Determine the (X, Y) coordinate at the center of the cell enclosing the given text.  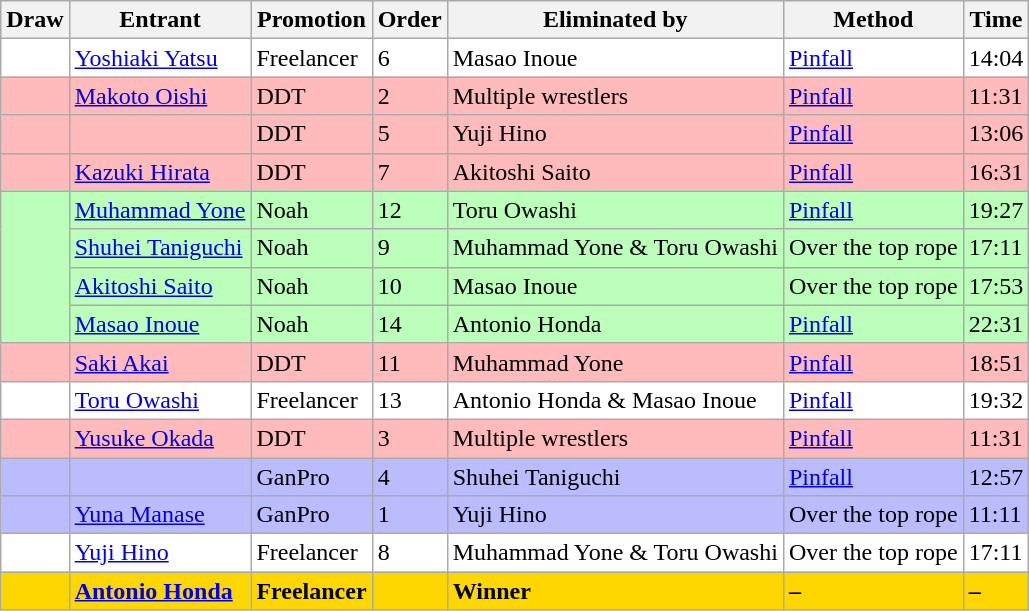
Makoto Oishi (160, 96)
14 (410, 324)
Yusuke Okada (160, 438)
Yoshiaki Yatsu (160, 58)
9 (410, 248)
22:31 (996, 324)
Method (873, 20)
18:51 (996, 362)
7 (410, 172)
Promotion (312, 20)
13 (410, 400)
12 (410, 210)
Eliminated by (615, 20)
Time (996, 20)
Draw (35, 20)
12:57 (996, 477)
Kazuki Hirata (160, 172)
3 (410, 438)
11:11 (996, 515)
13:06 (996, 134)
Antonio Honda & Masao Inoue (615, 400)
14:04 (996, 58)
8 (410, 553)
6 (410, 58)
Saki Akai (160, 362)
Winner (615, 591)
Yuna Manase (160, 515)
4 (410, 477)
5 (410, 134)
16:31 (996, 172)
11 (410, 362)
Order (410, 20)
2 (410, 96)
10 (410, 286)
Entrant (160, 20)
1 (410, 515)
17:53 (996, 286)
19:32 (996, 400)
19:27 (996, 210)
